Extract the [X, Y] coordinate from the center of the cell holding the provided text.  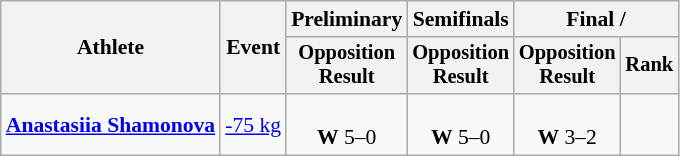
Athlete [110, 48]
Rank [650, 66]
Event [253, 48]
Final / [596, 19]
Semifinals [460, 19]
W 3–2 [568, 124]
Preliminary [346, 19]
-75 kg [253, 124]
Anastasiia Shamonova [110, 124]
